Find where the given text appears and provide that cell's center as [x, y] coordinate. 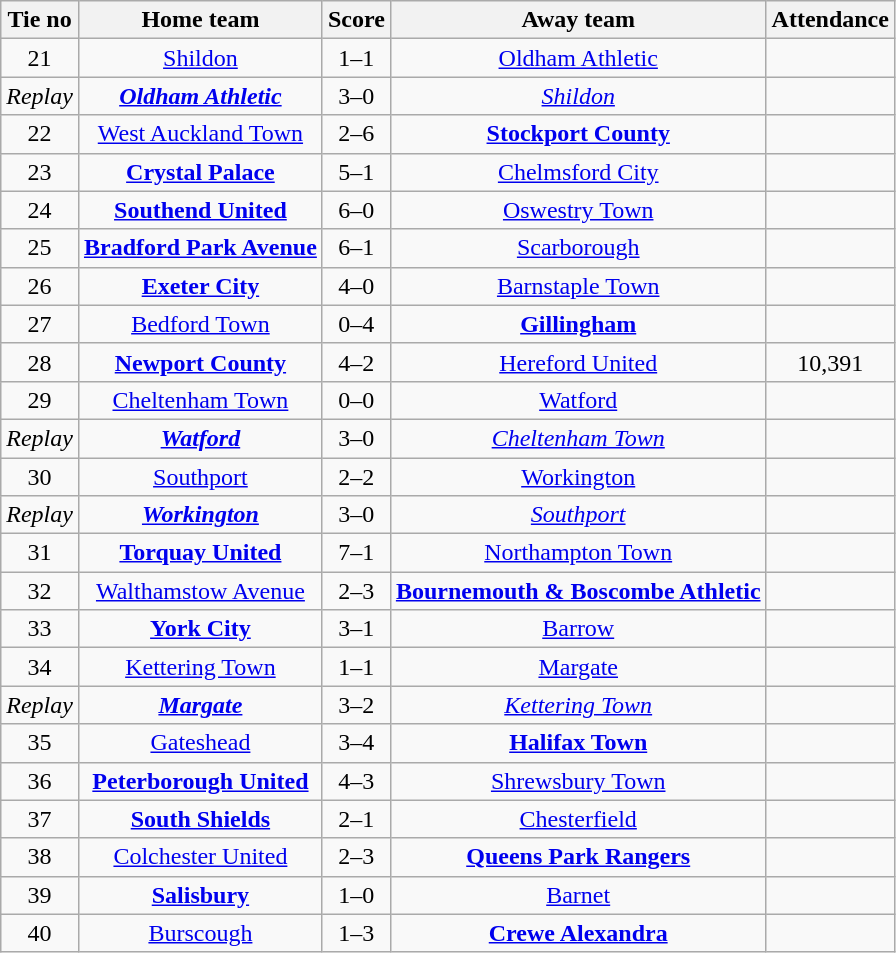
38 [40, 857]
3–2 [356, 705]
Oswestry Town [578, 210]
23 [40, 172]
4–0 [356, 286]
5–1 [356, 172]
4–3 [356, 781]
Walthamstow Avenue [200, 591]
Stockport County [578, 134]
Score [356, 20]
Queens Park Rangers [578, 857]
34 [40, 667]
25 [40, 248]
Halifax Town [578, 743]
4–2 [356, 362]
28 [40, 362]
Torquay United [200, 553]
6–1 [356, 248]
10,391 [830, 362]
Hereford United [578, 362]
Barnet [578, 895]
Crystal Palace [200, 172]
30 [40, 477]
24 [40, 210]
Chelmsford City [578, 172]
40 [40, 933]
Gillingham [578, 324]
Bedford Town [200, 324]
Salisbury [200, 895]
Southend United [200, 210]
33 [40, 629]
3–1 [356, 629]
35 [40, 743]
Gateshead [200, 743]
Bournemouth & Boscombe Athletic [578, 591]
31 [40, 553]
6–0 [356, 210]
Attendance [830, 20]
Scarborough [578, 248]
32 [40, 591]
Away team [578, 20]
27 [40, 324]
Peterborough United [200, 781]
Barrow [578, 629]
South Shields [200, 819]
Home team [200, 20]
2–2 [356, 477]
Exeter City [200, 286]
Tie no [40, 20]
2–1 [356, 819]
36 [40, 781]
Chesterfield [578, 819]
Newport County [200, 362]
Shrewsbury Town [578, 781]
Bradford Park Avenue [200, 248]
7–1 [356, 553]
21 [40, 58]
0–0 [356, 400]
1–3 [356, 933]
Crewe Alexandra [578, 933]
0–4 [356, 324]
West Auckland Town [200, 134]
York City [200, 629]
Burscough [200, 933]
1–0 [356, 895]
39 [40, 895]
37 [40, 819]
Northampton Town [578, 553]
22 [40, 134]
Colchester United [200, 857]
29 [40, 400]
26 [40, 286]
2–6 [356, 134]
3–4 [356, 743]
Barnstaple Town [578, 286]
